Locate the cell with the specified text and output its [X, Y] center coordinate. 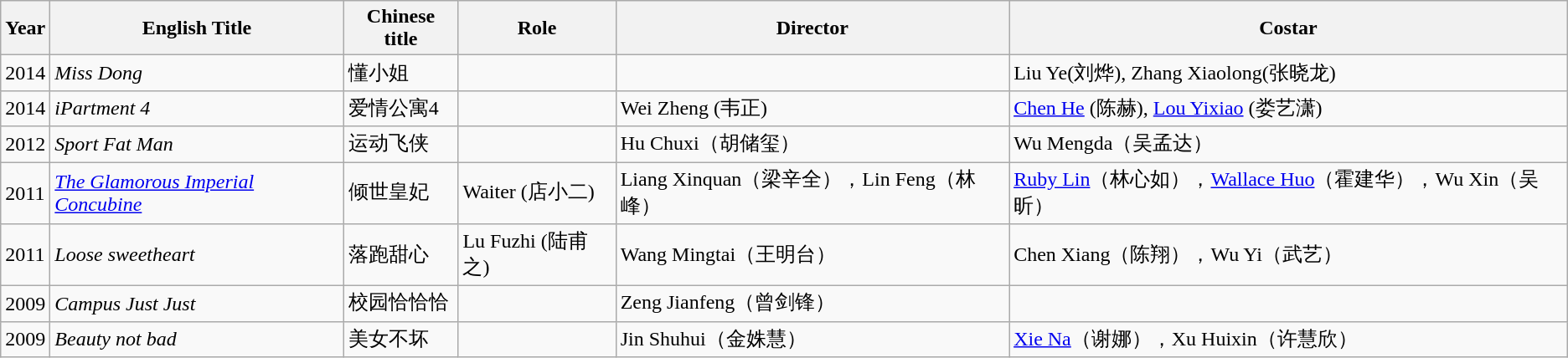
iPartment 4 [197, 109]
Hu Chuxi（胡储玺） [812, 144]
倾世皇妃 [400, 193]
爱情公寓4 [400, 109]
English Title [197, 28]
美女不坏 [400, 340]
Liu Ye(刘烨), Zhang Xiaolong(张晓龙) [1288, 74]
Year [25, 28]
Xie Na（谢娜），Xu Huixin（许慧欣） [1288, 340]
懂小姐 [400, 74]
Jin Shuhui（金姝慧） [812, 340]
Wu Mengda（吴孟达） [1288, 144]
Waiter (店小二) [537, 193]
Ruby Lin（林心如），Wallace Huo（霍建华），Wu Xin（吴昕） [1288, 193]
落跑甜心 [400, 255]
Miss Dong [197, 74]
Loose sweetheart [197, 255]
Liang Xinquan（梁辛全），Lin Feng（林峰） [812, 193]
Sport Fat Man [197, 144]
Chinese title [400, 28]
2012 [25, 144]
Zeng Jianfeng（曾剑锋） [812, 304]
Chen Xiang（陈翔），Wu Yi（武艺） [1288, 255]
Lu Fuzhi (陆甫之) [537, 255]
Beauty not bad [197, 340]
校园恰恰恰 [400, 304]
Campus Just Just [197, 304]
运动飞侠 [400, 144]
Wei Zheng (韦正) [812, 109]
Director [812, 28]
The Glamorous Imperial Concubine [197, 193]
Wang Mingtai（王明台） [812, 255]
Costar [1288, 28]
Chen He (陈赫), Lou Yixiao (娄艺潇) [1288, 109]
Role [537, 28]
